Extract the (X, Y) coordinate from the center of the cell holding the provided text.  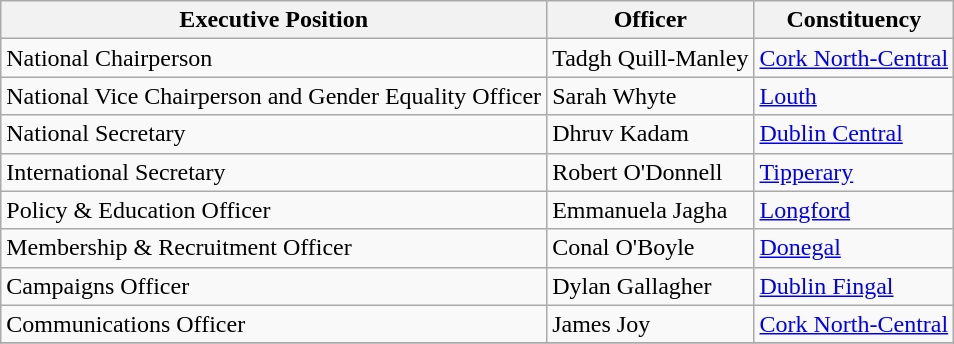
National Vice Chairperson and Gender Equality Officer (274, 96)
Dylan Gallagher (650, 286)
Emmanuela Jagha (650, 210)
Dhruv Kadam (650, 134)
National Chairperson (274, 58)
Louth (854, 96)
Campaigns Officer (274, 286)
Tadgh Quill-Manley (650, 58)
Officer (650, 20)
Policy & Education Officer (274, 210)
Constituency (854, 20)
Executive Position (274, 20)
National Secretary (274, 134)
Dublin Fingal (854, 286)
International Secretary (274, 172)
Membership & Recruitment Officer (274, 248)
Robert O'Donnell (650, 172)
Conal O'Boyle (650, 248)
Tipperary (854, 172)
James Joy (650, 324)
Longford (854, 210)
Sarah Whyte (650, 96)
Dublin Central (854, 134)
Communications Officer (274, 324)
Donegal (854, 248)
